Pinpoint the cell where the given text exists, returning its [X, Y] midpoint coordinate. 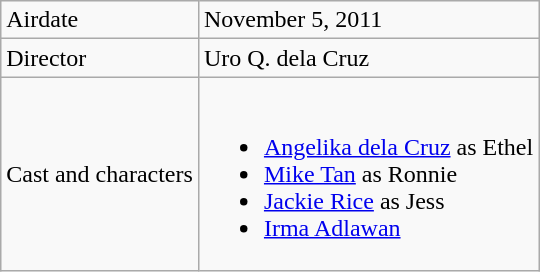
Uro Q. dela Cruz [368, 58]
Director [100, 58]
Angelika dela Cruz as EthelMike Tan as RonnieJackie Rice as JessIrma Adlawan [368, 174]
Airdate [100, 20]
Cast and characters [100, 174]
November 5, 2011 [368, 20]
